Pinpoint the cell where the given text exists, returning its [x, y] midpoint coordinate. 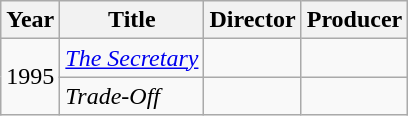
Year [30, 20]
1995 [30, 77]
The Secretary [132, 58]
Producer [354, 20]
Director [252, 20]
Trade-Off [132, 96]
Title [132, 20]
